Identify which cell holds the provided text, then report its (x, y) central coordinate. 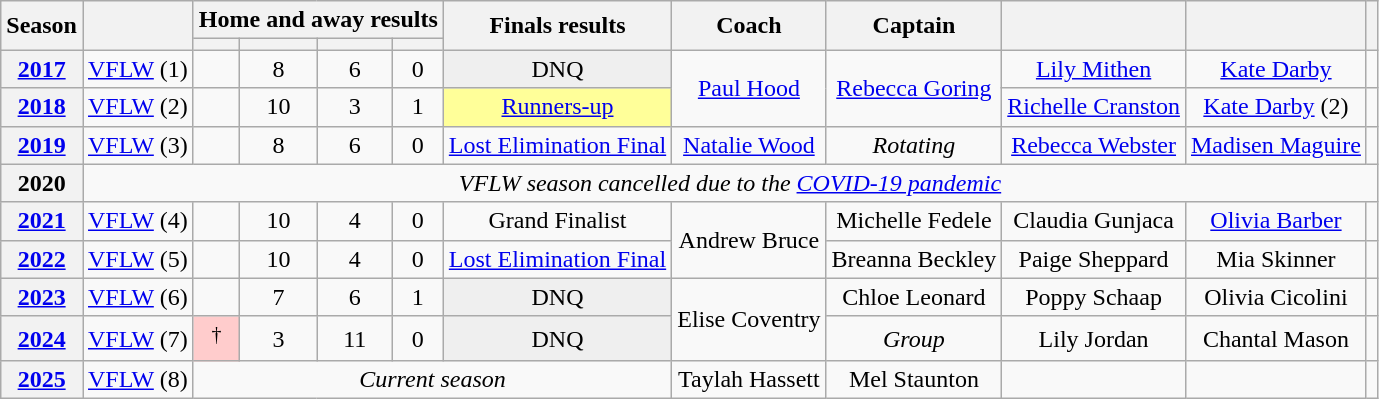
Breanna Beckley (914, 259)
Natalie Wood (749, 145)
2024 (42, 338)
2023 (42, 297)
Mia Skinner (1276, 259)
Current season (432, 380)
Captain (914, 26)
2019 (42, 145)
Kate Darby (2) (1276, 107)
Lily Jordan (1094, 338)
Rotating (914, 145)
11 (354, 338)
Lily Mithen (1094, 69)
Poppy Schaap (1094, 297)
Season (42, 26)
VFLW (3) (138, 145)
Elise Coventry (749, 320)
Rebecca Goring (914, 88)
Home and away results (318, 20)
2020 (42, 183)
2021 (42, 221)
VFLW (1) (138, 69)
Mel Staunton (914, 380)
Chloe Leonard (914, 297)
VFLW (5) (138, 259)
Olivia Cicolini (1276, 297)
VFLW (7) (138, 338)
Paul Hood (749, 88)
Taylah Hassett (749, 380)
Paige Sheppard (1094, 259)
2018 (42, 107)
VFLW season cancelled due to the COVID-19 pandemic (730, 183)
† (216, 338)
VFLW (4) (138, 221)
Runners-up (557, 107)
Claudia Gunjaca (1094, 221)
Richelle Cranston (1094, 107)
Grand Finalist (557, 221)
VFLW (6) (138, 297)
2025 (42, 380)
Finals results (557, 26)
Michelle Fedele (914, 221)
Group (914, 338)
Coach (749, 26)
Andrew Bruce (749, 240)
2022 (42, 259)
Madisen Maguire (1276, 145)
Rebecca Webster (1094, 145)
Kate Darby (1276, 69)
Olivia Barber (1276, 221)
7 (278, 297)
VFLW (2) (138, 107)
Chantal Mason (1276, 338)
2017 (42, 69)
VFLW (8) (138, 380)
